Return (X, Y) of the center of cell containing provided text 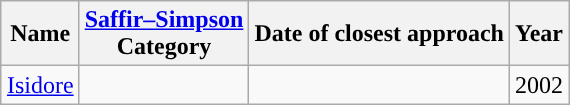
Date of closest approach (380, 34)
Name (40, 34)
Year (540, 34)
Isidore (40, 85)
Saffir–SimpsonCategory (164, 34)
2002 (540, 85)
